Provide the (x, y) coordinate of the cell's center where the given text is located.  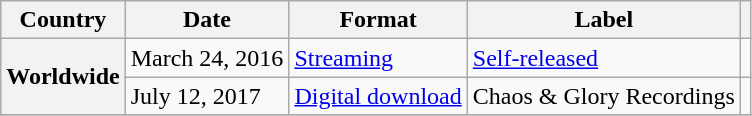
Label (604, 20)
Chaos & Glory Recordings (604, 96)
March 24, 2016 (207, 58)
Format (378, 20)
Country (63, 20)
July 12, 2017 (207, 96)
Digital download (378, 96)
Self-released (604, 58)
Date (207, 20)
Streaming (378, 58)
Worldwide (63, 77)
